Find where the given text appears and provide that cell's center as (X, Y) coordinate. 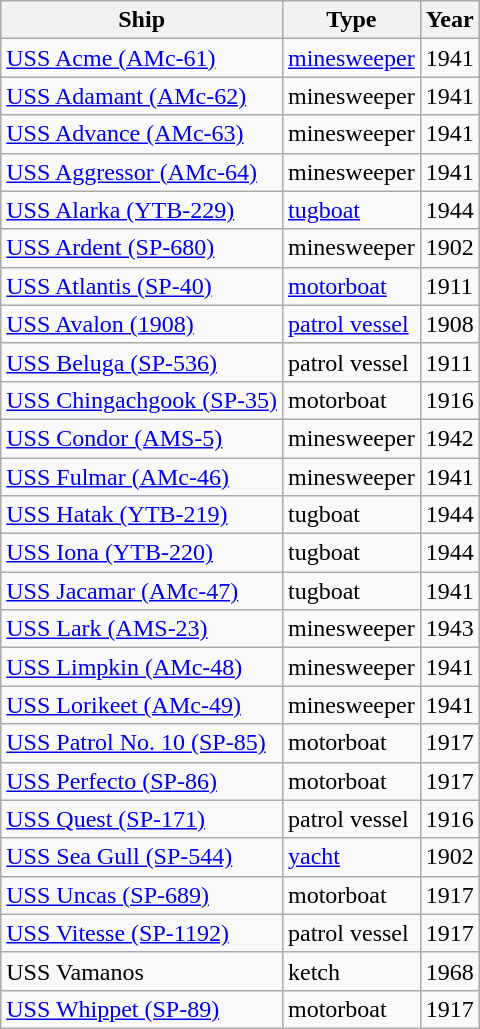
Ship (142, 20)
USS Jacamar (AMc-47) (142, 591)
USS Ardent (SP-680) (142, 248)
USS Beluga (SP-536) (142, 362)
USS Vitesse (SP-1192) (142, 933)
USS Uncas (SP-689) (142, 895)
yacht (351, 857)
USS Whippet (SP-89) (142, 1009)
USS Sea Gull (SP-544) (142, 857)
USS Atlantis (SP-40) (142, 286)
USS Chingachgook (SP-35) (142, 400)
USS Patrol No. 10 (SP-85) (142, 743)
1943 (450, 629)
USS Iona (YTB-220) (142, 553)
1942 (450, 438)
Type (351, 20)
1968 (450, 971)
USS Alarka (YTB-229) (142, 210)
USS Advance (AMc-63) (142, 134)
Year (450, 20)
USS Acme (AMc-61) (142, 58)
USS Fulmar (AMc-46) (142, 477)
USS Condor (AMS-5) (142, 438)
USS Aggressor (AMc-64) (142, 172)
1908 (450, 324)
USS Perfecto (SP-86) (142, 781)
USS Avalon (1908) (142, 324)
USS Adamant (AMc-62) (142, 96)
USS Lark (AMS-23) (142, 629)
USS Quest (SP-171) (142, 819)
ketch (351, 971)
USS Limpkin (AMc-48) (142, 667)
USS Hatak (YTB-219) (142, 515)
USS Lorikeet (AMc-49) (142, 705)
USS Vamanos (142, 971)
